Identify which cell holds the provided text, then report its (X, Y) central coordinate. 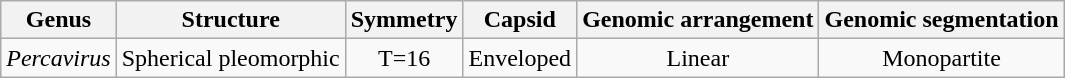
Symmetry (404, 20)
Linear (698, 58)
Genus (58, 20)
Genomic arrangement (698, 20)
Monopartite (942, 58)
Enveloped (520, 58)
T=16 (404, 58)
Structure (230, 20)
Percavirus (58, 58)
Spherical pleomorphic (230, 58)
Capsid (520, 20)
Genomic segmentation (942, 20)
